Identify which cell holds the provided text, then report its (x, y) central coordinate. 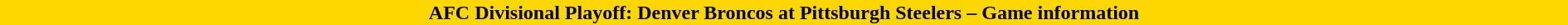
AFC Divisional Playoff: Denver Broncos at Pittsburgh Steelers – Game information (784, 12)
